Locate the cell with the specified text and output its (x, y) center coordinate. 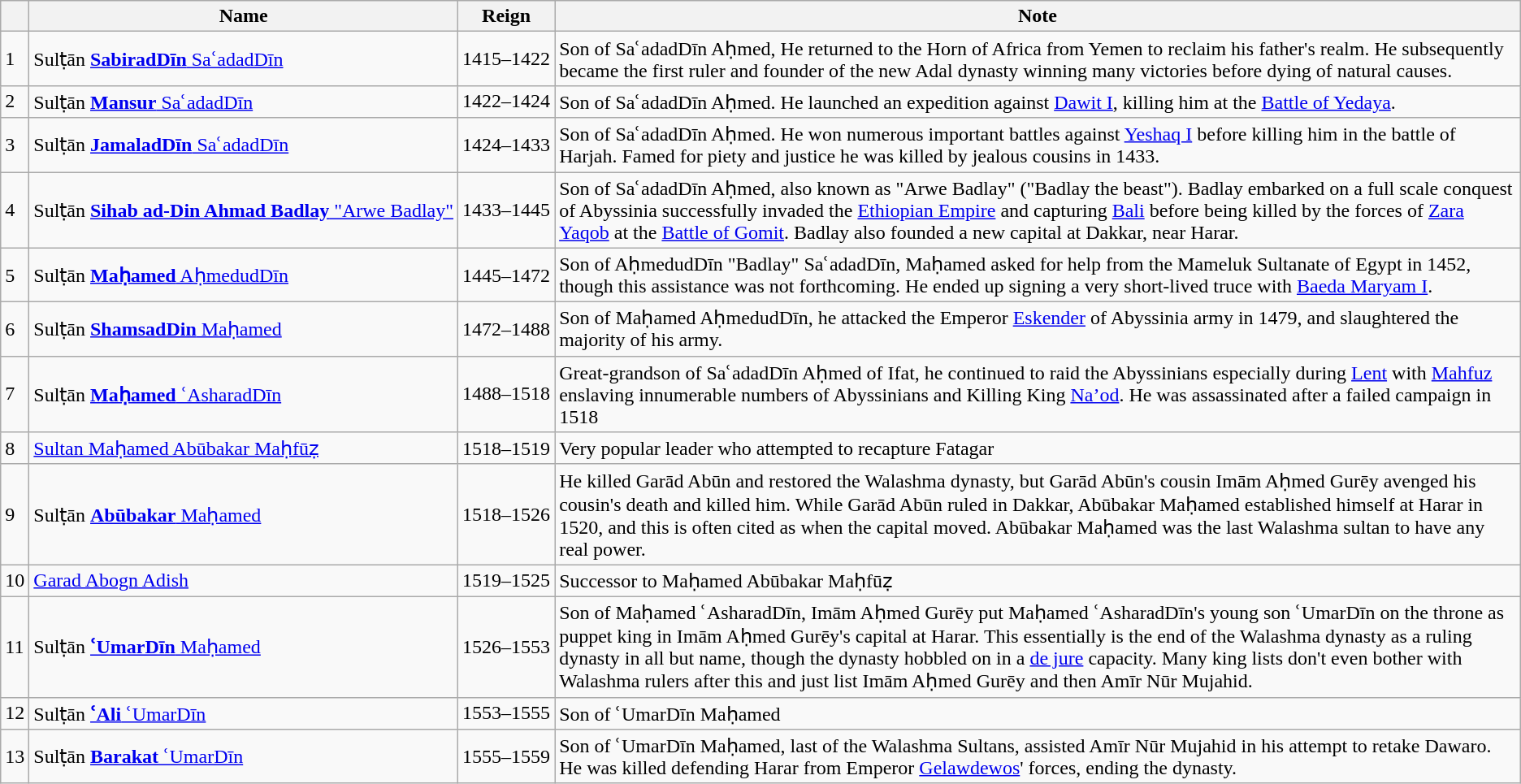
Sulṭān ʿAli ʿUmarDīn (244, 713)
1472–1488 (507, 330)
10 (15, 581)
Sulṭān JamaladDīn SaʿadadDīn (244, 145)
1555–1559 (507, 757)
7 (15, 394)
Sulṭān Maḥamed AḥmedudDīn (244, 275)
Sulṭān Mansur SaʿadadDīn (244, 102)
Garad Abogn Adish (244, 581)
1518–1526 (507, 514)
Sulṭān Barakat ʿUmarDīn (244, 757)
Sulṭān SabiradDīn SaʿadadDīn (244, 58)
Sulṭān Maḥamed ʿAsharadDīn (244, 394)
1433–1445 (507, 210)
Sultan Maḥamed Abūbakar Maḥfūẓ (244, 448)
3 (15, 145)
9 (15, 514)
1 (15, 58)
5 (15, 275)
1488–1518 (507, 394)
1445–1472 (507, 275)
8 (15, 448)
Note (1038, 16)
Sulṭān Abūbakar Maḥamed (244, 514)
Son of ʿUmarDīn Maḥamed (1038, 713)
1422–1424 (507, 102)
Reign (507, 16)
Sulṭān ʿUmarDīn Maḥamed (244, 647)
1518–1519 (507, 448)
1424–1433 (507, 145)
Very popular leader who attempted to recapture Fatagar (1038, 448)
Son of SaʿadadDīn Aḥmed. He launched an expedition against Dawit I, killing him at the Battle of Yedaya. (1038, 102)
Son of Maḥamed AḥmedudDīn, he attacked the Emperor Eskender of Abyssinia army in 1479, and slaughtered the majority of his army. (1038, 330)
Sulṭān ShamsadDin Maḥamed (244, 330)
1415–1422 (507, 58)
11 (15, 647)
6 (15, 330)
Successor to Maḥamed Abūbakar Maḥfūẓ (1038, 581)
2 (15, 102)
1519–1525 (507, 581)
4 (15, 210)
13 (15, 757)
12 (15, 713)
1553–1555 (507, 713)
Name (244, 16)
Sulṭān Sihab ad-Din Ahmad Badlay "Arwe Badlay" (244, 210)
1526–1553 (507, 647)
